Find where the given text appears and provide that cell's center as [x, y] coordinate. 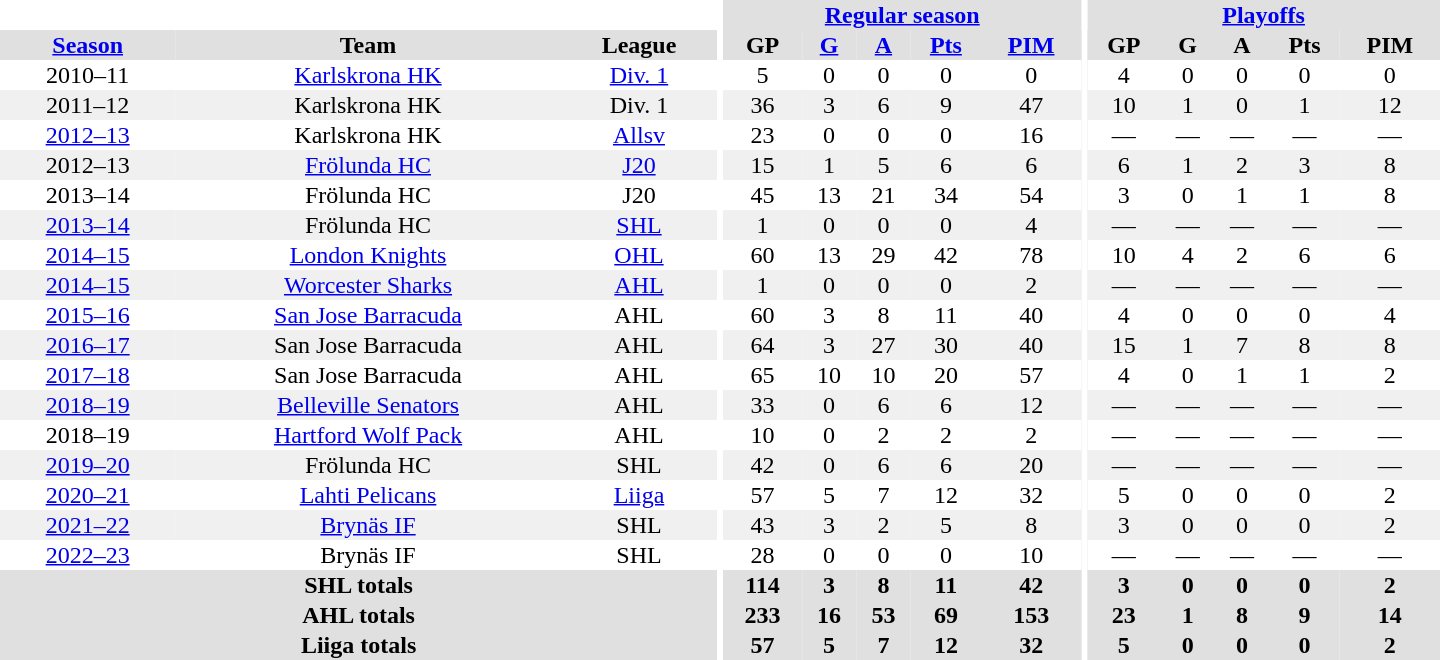
OHL [640, 255]
43 [762, 525]
36 [762, 105]
30 [946, 345]
64 [762, 345]
2021–22 [88, 525]
2020–21 [88, 495]
Allsv [640, 135]
2022–23 [88, 555]
29 [883, 255]
Season [88, 45]
45 [762, 195]
14 [1390, 615]
Belleville Senators [368, 405]
34 [946, 195]
Liiga [640, 495]
2011–12 [88, 105]
21 [883, 195]
League [640, 45]
53 [883, 615]
28 [762, 555]
AHL totals [358, 615]
2016–17 [88, 345]
69 [946, 615]
114 [762, 585]
Hartford Wolf Pack [368, 435]
Team [368, 45]
78 [1031, 255]
153 [1031, 615]
2010–11 [88, 75]
233 [762, 615]
2015–16 [88, 315]
Liiga totals [358, 645]
2019–20 [88, 465]
27 [883, 345]
Lahti Pelicans [368, 495]
SHL totals [358, 585]
Worcester Sharks [368, 285]
33 [762, 405]
2017–18 [88, 375]
65 [762, 375]
47 [1031, 105]
Playoffs [1264, 15]
Regular season [902, 15]
London Knights [368, 255]
54 [1031, 195]
